Provide the [X, Y] coordinate of the cell's center where the given text is located.  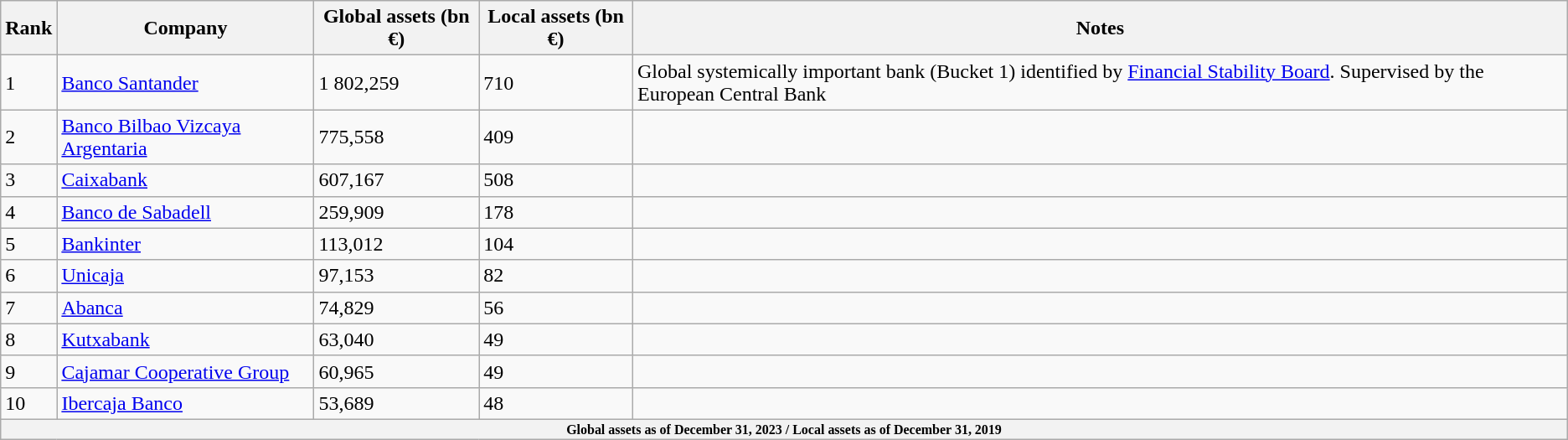
2 [28, 137]
5 [28, 244]
409 [556, 137]
4 [28, 212]
Ibercaja Banco [186, 403]
Global assets (bn €) [397, 28]
8 [28, 339]
Global systemically important bank (Bucket 1) identified by Financial Stability Board. Supervised by the European Central Bank [1101, 82]
Bankinter [186, 244]
97,153 [397, 276]
508 [556, 180]
74,829 [397, 308]
56 [556, 308]
775,558 [397, 137]
Cajamar Cooperative Group [186, 371]
Unicaja [186, 276]
Global assets as of December 31, 2023 / Local assets as of December 31, 2019 [784, 429]
Banco Santander [186, 82]
Abanca [186, 308]
Rank [28, 28]
82 [556, 276]
63,040 [397, 339]
6 [28, 276]
9 [28, 371]
113,012 [397, 244]
3 [28, 180]
60,965 [397, 371]
1 802,259 [397, 82]
Banco Bilbao Vizcaya Argentaria [186, 137]
104 [556, 244]
178 [556, 212]
53,689 [397, 403]
259,909 [397, 212]
Caixabank [186, 180]
Company [186, 28]
10 [28, 403]
Notes [1101, 28]
Kutxabank [186, 339]
1 [28, 82]
710 [556, 82]
Local assets (bn €) [556, 28]
Banco de Sabadell [186, 212]
7 [28, 308]
48 [556, 403]
607,167 [397, 180]
